Provide the [X, Y] coordinate of the cell's center where the given text is located.  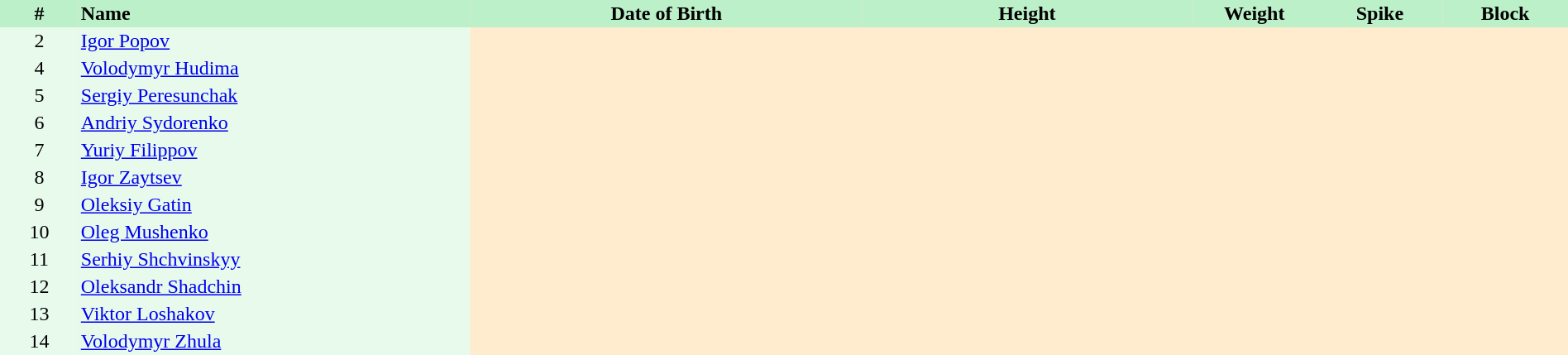
6 [40, 122]
Serhiy Shchvinskyy [275, 260]
9 [40, 205]
Date of Birth [667, 13]
Sergiy Peresunchak [275, 96]
7 [40, 151]
Block [1505, 13]
11 [40, 260]
12 [40, 286]
# [40, 13]
14 [40, 341]
4 [40, 68]
Oleksiy Gatin [275, 205]
Name [275, 13]
10 [40, 232]
Weight [1255, 13]
Oleksandr Shadchin [275, 286]
2 [40, 41]
Volodymyr Zhula [275, 341]
Volodymyr Hudima [275, 68]
8 [40, 177]
Spike [1380, 13]
Igor Popov [275, 41]
13 [40, 314]
Yuriy Filippov [275, 151]
Igor Zaytsev [275, 177]
Height [1027, 13]
Viktor Loshakov [275, 314]
5 [40, 96]
Andriy Sydorenko [275, 122]
Oleg Mushenko [275, 232]
